Find where the given text appears and provide that cell's center as [X, Y] coordinate. 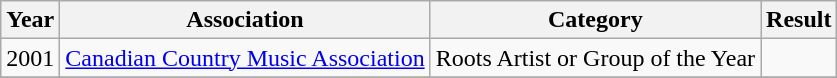
Result [799, 20]
Association [245, 20]
Roots Artist or Group of the Year [595, 58]
Category [595, 20]
Canadian Country Music Association [245, 58]
2001 [30, 58]
Year [30, 20]
